Identify which cell holds the provided text, then report its (x, y) central coordinate. 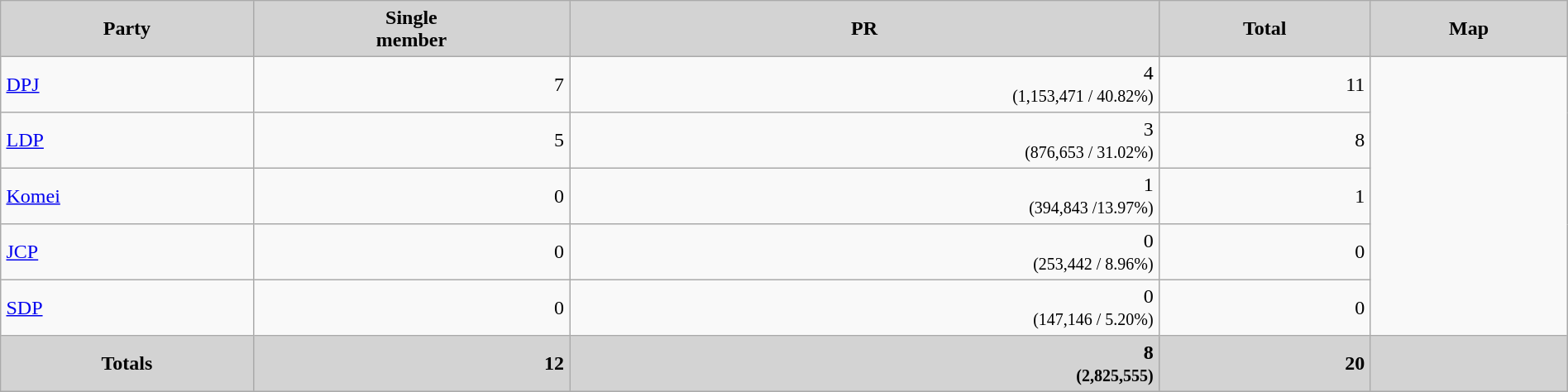
1(394,843 /13.97%) (865, 196)
12 (412, 364)
3(876,653 / 31.02%) (865, 141)
5 (412, 141)
4(1,153,471 / 40.82%) (865, 84)
Party (127, 29)
0(253,442 / 8.96%) (865, 252)
DPJ (127, 84)
0(147,146 / 5.20%) (865, 308)
Map (1469, 29)
8(2,825,555) (865, 364)
7 (412, 84)
SDP (127, 308)
11 (1264, 84)
8 (1264, 141)
Total (1264, 29)
PR (865, 29)
20 (1264, 364)
LDP (127, 141)
JCP (127, 252)
Singlemember (412, 29)
Komei (127, 196)
Totals (127, 364)
1 (1264, 196)
